Capture the cell that displays the provided text and extract its (x, y) central coordinate. 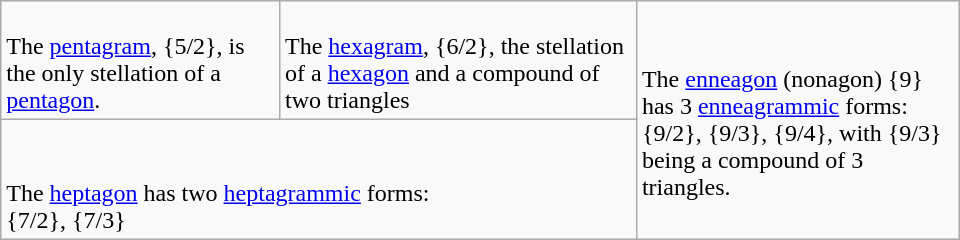
The heptagon has two heptagrammic forms:{7/2}, {7/3} (319, 180)
The hexagram, {6/2}, the stellation of a hexagon and a compound of two triangles (458, 60)
The enneagon (nonagon) {9} has 3 enneagrammic forms:{9/2}, {9/3}, {9/4}, with {9/3} being a compound of 3 triangles. (798, 120)
The pentagram, {5/2}, is the only stellation of a pentagon. (140, 60)
